Find where the given text appears and provide that cell's center as [X, Y] coordinate. 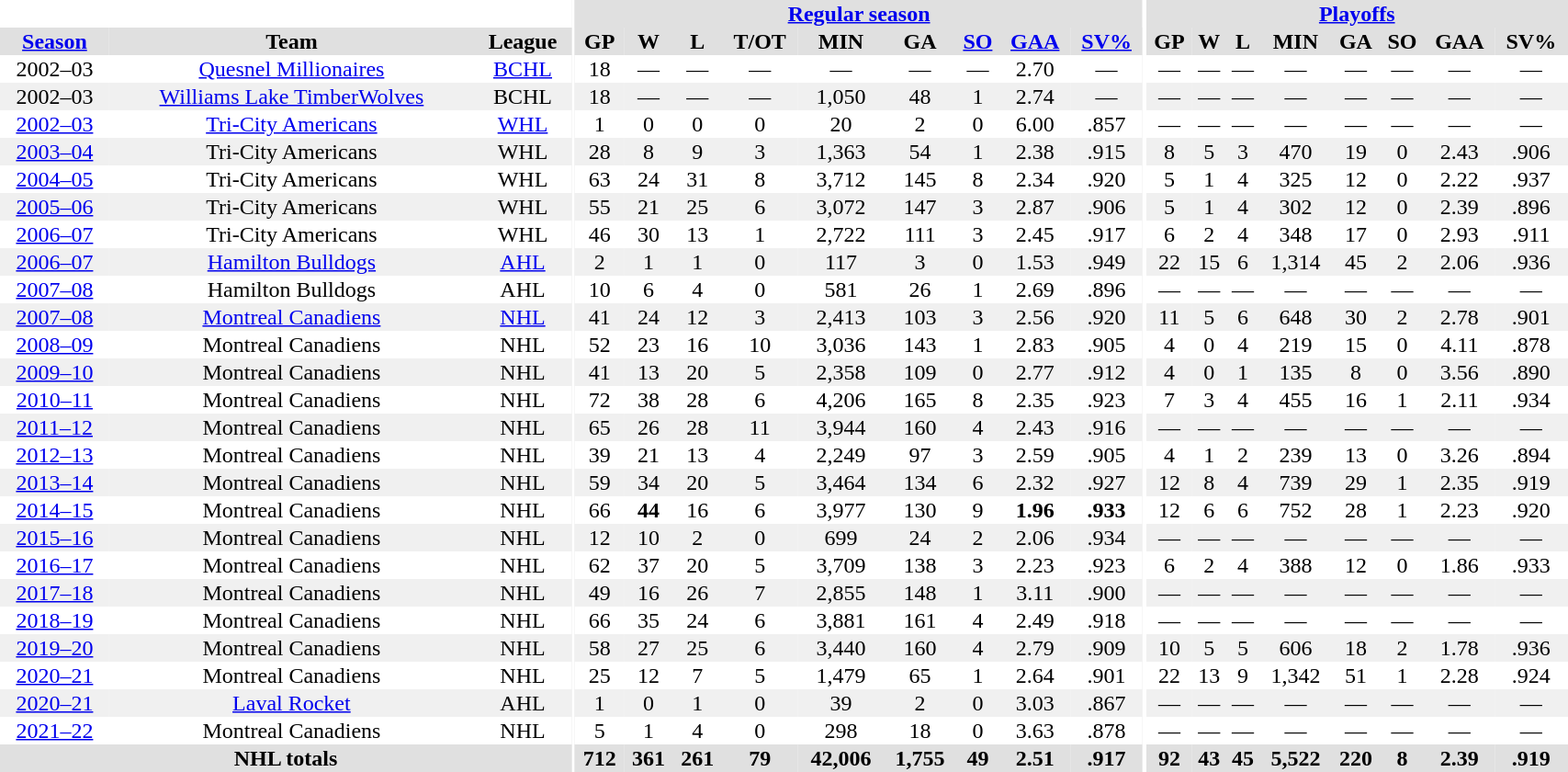
2.49 [1034, 620]
2.93 [1459, 234]
2.51 [1034, 758]
.918 [1106, 620]
3.63 [1034, 731]
1,050 [840, 96]
4.11 [1459, 345]
134 [920, 482]
2.69 [1034, 289]
1,314 [1295, 262]
35 [649, 620]
62 [599, 565]
2009–10 [55, 372]
148 [920, 593]
699 [840, 538]
145 [920, 179]
52 [599, 345]
606 [1295, 648]
3.11 [1034, 593]
Regular season [859, 14]
3.26 [1459, 455]
1,363 [840, 152]
Williams Lake TimberWolves [292, 96]
2.28 [1459, 675]
44 [649, 510]
2.59 [1034, 455]
T/OT [760, 41]
325 [1295, 179]
.927 [1106, 482]
6.00 [1034, 124]
.937 [1530, 179]
1.78 [1459, 648]
.916 [1106, 427]
17 [1356, 234]
4,206 [840, 400]
138 [920, 565]
92 [1169, 758]
2016–17 [55, 565]
5,522 [1295, 758]
361 [649, 758]
117 [840, 262]
2003–04 [55, 152]
298 [840, 731]
1.86 [1459, 565]
59 [599, 482]
2018–19 [55, 620]
League [523, 41]
19 [1356, 152]
.915 [1106, 152]
3,464 [840, 482]
143 [920, 345]
63 [599, 179]
38 [649, 400]
261 [698, 758]
3,072 [840, 207]
2,722 [840, 234]
3,944 [840, 427]
1.96 [1034, 510]
581 [840, 289]
48 [920, 96]
147 [920, 207]
3,881 [840, 620]
.912 [1106, 372]
3,977 [840, 510]
2.87 [1034, 207]
.894 [1530, 455]
752 [1295, 510]
2021–22 [55, 731]
2013–14 [55, 482]
2.11 [1459, 400]
135 [1295, 372]
3,440 [840, 648]
470 [1295, 152]
29 [1356, 482]
1,755 [920, 758]
2,358 [840, 372]
43 [1209, 758]
3,712 [840, 179]
2.70 [1034, 69]
.857 [1106, 124]
2.74 [1034, 96]
3.56 [1459, 372]
2008–09 [55, 345]
3,709 [840, 565]
109 [920, 372]
2014–15 [55, 510]
.949 [1106, 262]
Season [55, 41]
455 [1295, 400]
2.38 [1034, 152]
103 [920, 317]
Playoffs [1357, 14]
55 [599, 207]
34 [649, 482]
Team [292, 41]
.924 [1530, 675]
2.34 [1034, 179]
239 [1295, 455]
72 [599, 400]
302 [1295, 207]
Quesnel Millionaires [292, 69]
51 [1356, 675]
2.77 [1034, 372]
739 [1295, 482]
37 [649, 565]
23 [649, 345]
2012–13 [55, 455]
2011–12 [55, 427]
54 [920, 152]
3.03 [1034, 703]
.909 [1106, 648]
2004–05 [55, 179]
58 [599, 648]
161 [920, 620]
2019–20 [55, 648]
2.79 [1034, 648]
2.32 [1034, 482]
2.56 [1034, 317]
2.64 [1034, 675]
42,006 [840, 758]
165 [920, 400]
2,249 [840, 455]
NHL totals [286, 758]
2017–18 [55, 593]
97 [920, 455]
2,855 [840, 593]
1,342 [1295, 675]
46 [599, 234]
.900 [1106, 593]
2005–06 [55, 207]
27 [649, 648]
388 [1295, 565]
2.83 [1034, 345]
130 [920, 510]
111 [920, 234]
712 [599, 758]
220 [1356, 758]
1,479 [840, 675]
2.22 [1459, 179]
1.53 [1034, 262]
219 [1295, 345]
79 [760, 758]
Laval Rocket [292, 703]
31 [698, 179]
.890 [1530, 372]
2010–11 [55, 400]
2015–16 [55, 538]
2,413 [840, 317]
648 [1295, 317]
3,036 [840, 345]
.867 [1106, 703]
2.78 [1459, 317]
2.45 [1034, 234]
348 [1295, 234]
.911 [1530, 234]
